Scan for the cell matching the given text and deliver its [x, y] coordinate at center. 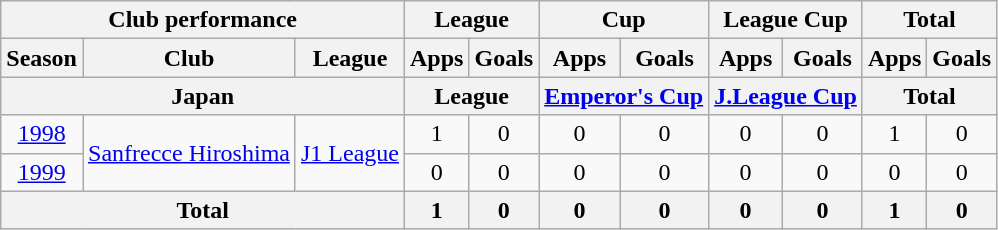
Cup [624, 20]
Club performance [203, 20]
1999 [42, 172]
J.League Cup [786, 96]
J1 League [350, 153]
1998 [42, 134]
League Cup [786, 20]
Japan [203, 96]
Season [42, 58]
Sanfrecce Hiroshima [188, 153]
Club [188, 58]
Emperor's Cup [624, 96]
